From the cell containing the given text, extract its center point as [x, y] coordinate. 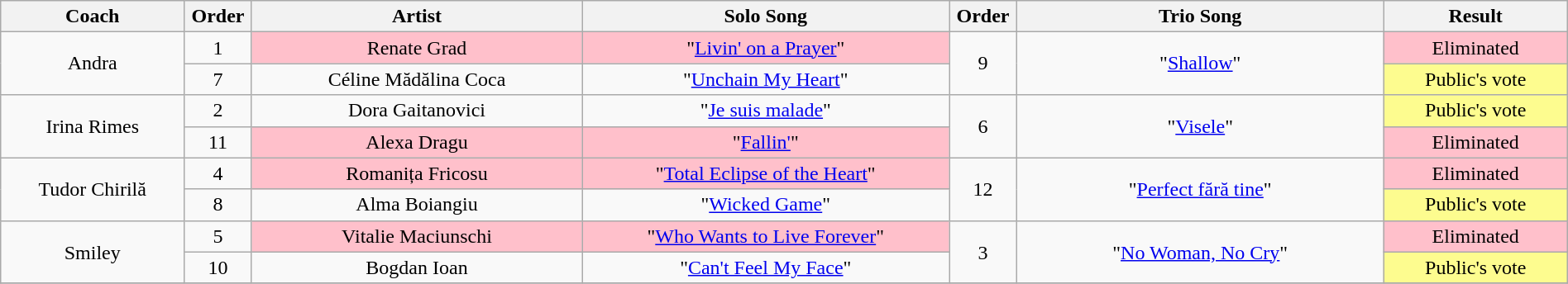
4 [218, 173]
Smiley [93, 252]
7 [218, 79]
"Je suis malade" [766, 111]
Alma Boiangiu [417, 205]
11 [218, 142]
8 [218, 205]
Trio Song [1200, 17]
"Total Eclipse of the Heart" [766, 173]
Result [1475, 17]
"Fallin'" [766, 142]
"Livin' on a Prayer" [766, 48]
"Visele" [1200, 126]
Céline Mădălina Coca [417, 79]
10 [218, 267]
6 [983, 126]
"No Woman, No Cry" [1200, 252]
Coach [93, 17]
Artist [417, 17]
Romanița Fricosu [417, 173]
12 [983, 189]
Dora Gaitanovici [417, 111]
"Wicked Game" [766, 205]
Renate Grad [417, 48]
Solo Song [766, 17]
Andra [93, 64]
2 [218, 111]
"Who Wants to Live Forever" [766, 236]
3 [983, 252]
"Shallow" [1200, 64]
9 [983, 64]
Vitalie Maciunschi [417, 236]
Tudor Chirilă [93, 189]
"Perfect fără tine" [1200, 189]
"Can't Feel My Face" [766, 267]
1 [218, 48]
"Unchain My Heart" [766, 79]
5 [218, 236]
Irina Rimes [93, 126]
Bogdan Ioan [417, 267]
Alexa Dragu [417, 142]
